Output the [x, y] coordinate of the center of the cell containing the given text.  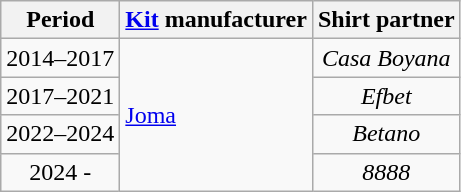
Betano [386, 134]
Joma [216, 115]
Kit manufacturer [216, 20]
8888 [386, 172]
Period [60, 20]
Casa Boyana [386, 58]
2017–2021 [60, 96]
Efbet [386, 96]
2014–2017 [60, 58]
2024 - [60, 172]
2022–2024 [60, 134]
Shirt partner [386, 20]
